Determine the [x, y] coordinate at the center of the cell enclosing the given text.  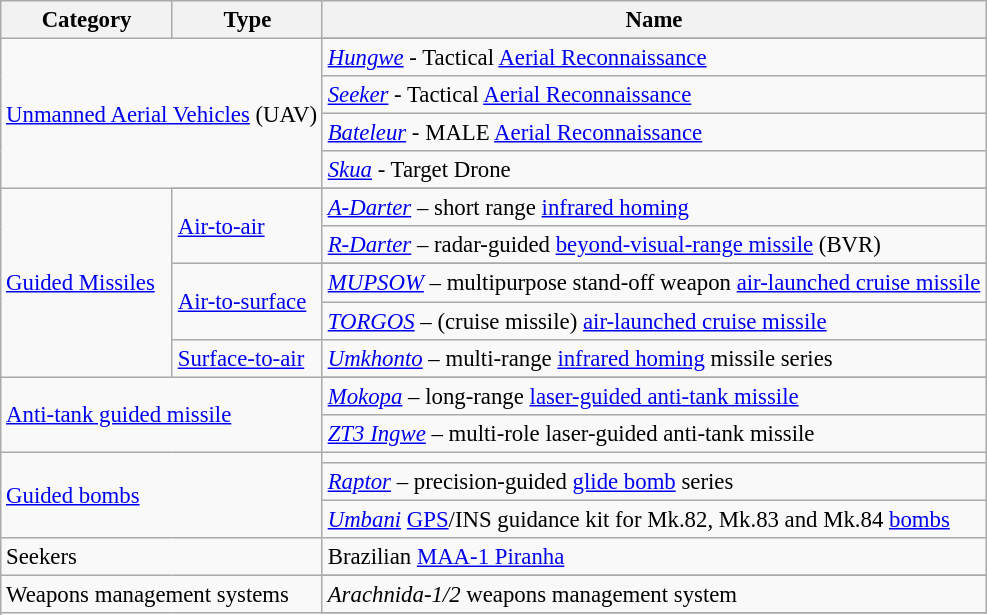
Raptor – precision-guided glide bomb series [654, 482]
Guided bombs [162, 495]
Category [87, 20]
ZT3 Ingwe – multi-role laser-guided anti-tank missile [654, 433]
Guided Missiles [87, 283]
TORGOS – (cruise missile) air-launched cruise missile [654, 321]
MUPSOW – multipurpose stand-off weapon air-launched cruise missile [654, 283]
Seekers [162, 557]
Bateleur - MALE Aerial Reconnaissance [654, 133]
Brazilian MAA-1 Piranha [654, 557]
Seeker - Tactical Aerial Reconnaissance [654, 95]
Unmanned Aerial Vehicles (UAV) [162, 114]
Umbani GPS/INS guidance kit for Mk.82, Mk.83 and Mk.84 bombs [654, 519]
Name [654, 20]
Mokopa – long-range laser-guided anti-tank missile [654, 396]
Hungwe - Tactical Aerial Reconnaissance [654, 58]
Anti-tank guided missile [162, 414]
Skua - Target Drone [654, 170]
Weapons management systems [162, 594]
A-Darter – short range infrared homing [654, 208]
Umkhonto – multi-range infrared homing missile series [654, 358]
Type [247, 20]
R-Darter – radar-guided beyond-visual-range missile (BVR) [654, 245]
Arachnida-1/2 weapons management system [654, 594]
Air-to-air [247, 226]
Air-to-surface [247, 302]
Surface-to-air [247, 358]
